For the text-containing cell, return its midpoint in (X, Y) coordinate format. 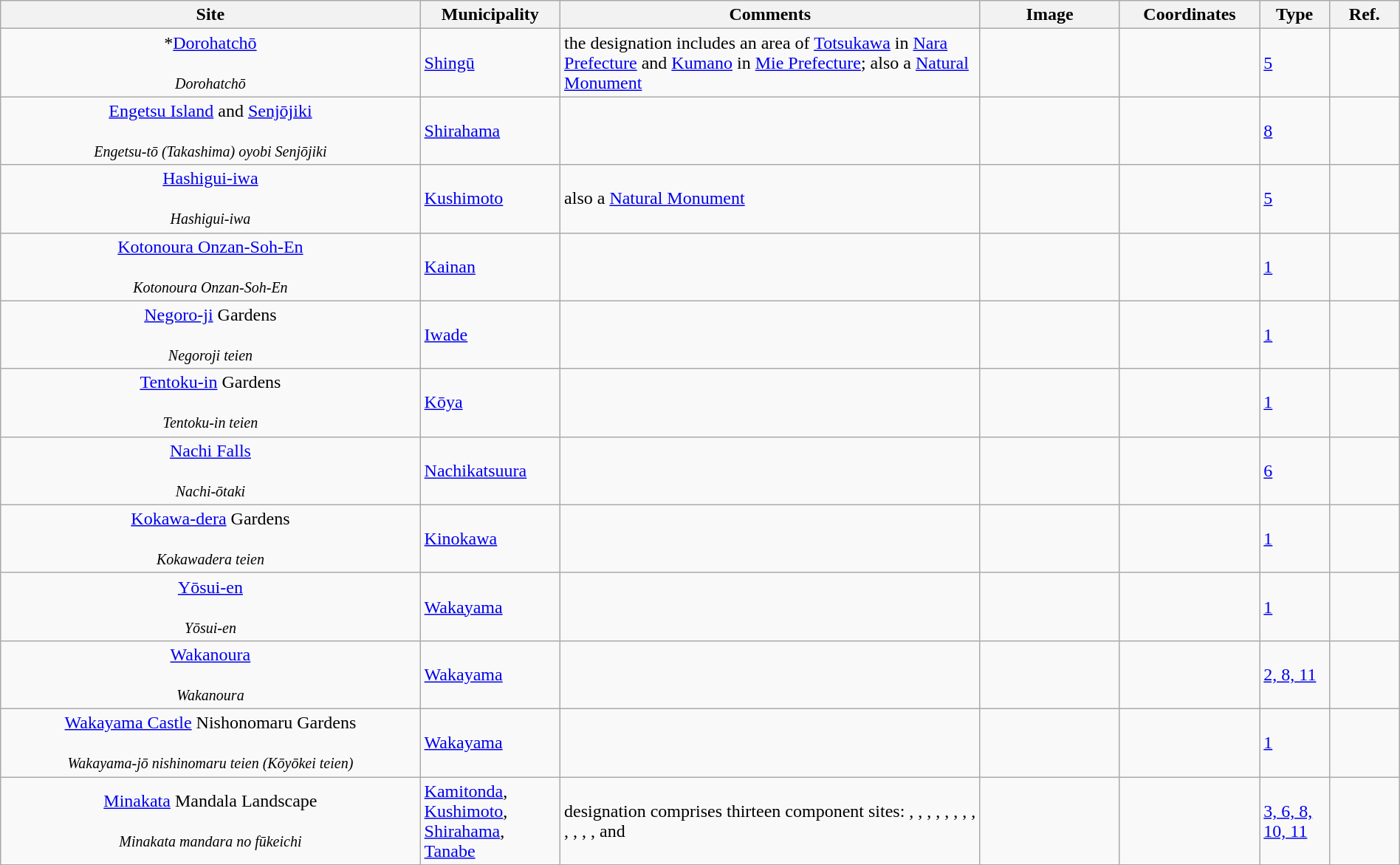
Minakata Mandala LandscapeMinakata mandara no fūkeichi (210, 821)
Kotonoura Onzan-Soh-EnKotonoura Onzan-Soh-En (210, 267)
6 (1295, 471)
Comments (770, 15)
Shirahama (490, 131)
Shingū (490, 63)
Iwade (490, 335)
Ref. (1365, 15)
Kokawa-dera GardensKokawadera teien (210, 539)
Kainan (490, 267)
*DorohatchōDorohatchō (210, 63)
2, 8, 11 (1295, 674)
Municipality (490, 15)
Negoro-ji GardensNegoroji teien (210, 335)
Engetsu Island and SenjōjikiEngetsu-tō (Takashima) oyobi Senjōjiki (210, 131)
Yōsui-enYōsui-en (210, 606)
Hashigui-iwaHashigui-iwa (210, 199)
the designation includes an area of Totsukawa in Nara Prefecture and Kumano in Mie Prefecture; also a Natural Monument (770, 63)
designation comprises thirteen component sites: , , , , , , , , , , , , and (770, 821)
also a Natural Monument (770, 199)
Coordinates (1189, 15)
Wakayama Castle Nishonomaru GardensWakayama-jō nishinomaru teien (Kōyōkei teien) (210, 742)
Site (210, 15)
Tentoku-in GardensTentoku-in teien (210, 403)
Nachikatsuura (490, 471)
3, 6, 8, 10, 11 (1295, 821)
Image (1050, 15)
Kamitonda, Kushimoto, Shirahama, Tanabe (490, 821)
8 (1295, 131)
Nachi FallsNachi-ōtaki (210, 471)
Kōya (490, 403)
Kushimoto (490, 199)
WakanouraWakanoura (210, 674)
Type (1295, 15)
Kinokawa (490, 539)
